Search for the cell housing the specified text and yield its [X, Y] center coordinate. 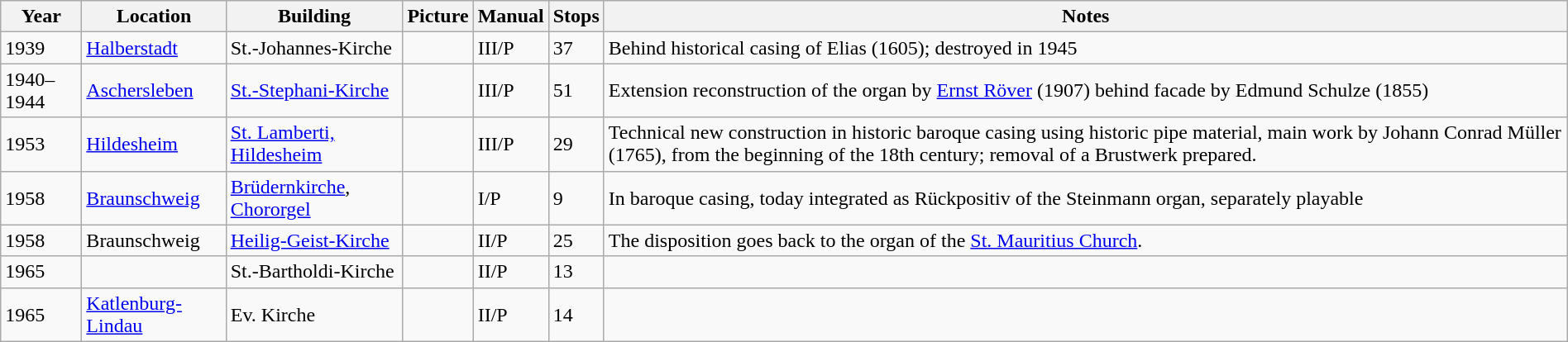
Hildesheim [154, 144]
14 [576, 314]
25 [576, 240]
Heilig-Geist-Kirche [314, 240]
Stops [576, 17]
29 [576, 144]
9 [576, 198]
In baroque casing, today integrated as Rückpositiv of the Steinmann organ, separately playable [1085, 198]
Extension reconstruction of the organ by Ernst Röver (1907) behind facade by Edmund Schulze (1855) [1085, 91]
1939 [41, 48]
1953 [41, 144]
Aschersleben [154, 91]
51 [576, 91]
Building [314, 17]
St.-Stephani-Kirche [314, 91]
Ev. Kirche [314, 314]
Behind historical casing of Elias (1605); destroyed in 1945 [1085, 48]
Brüdernkirche, Chororgel [314, 198]
Halberstadt [154, 48]
St.-Bartholdi-Kirche [314, 272]
Notes [1085, 17]
1940–1944 [41, 91]
Location [154, 17]
37 [576, 48]
Katlenburg-Lindau [154, 314]
I/P [511, 198]
The disposition goes back to the organ of the St. Mauritius Church. [1085, 240]
13 [576, 272]
Year [41, 17]
Picture [438, 17]
St. Lamberti, Hildesheim [314, 144]
St.-Johannes-Kirche [314, 48]
Manual [511, 17]
